Detect which cell encompasses the target text, then output its (x, y) center coordinate. 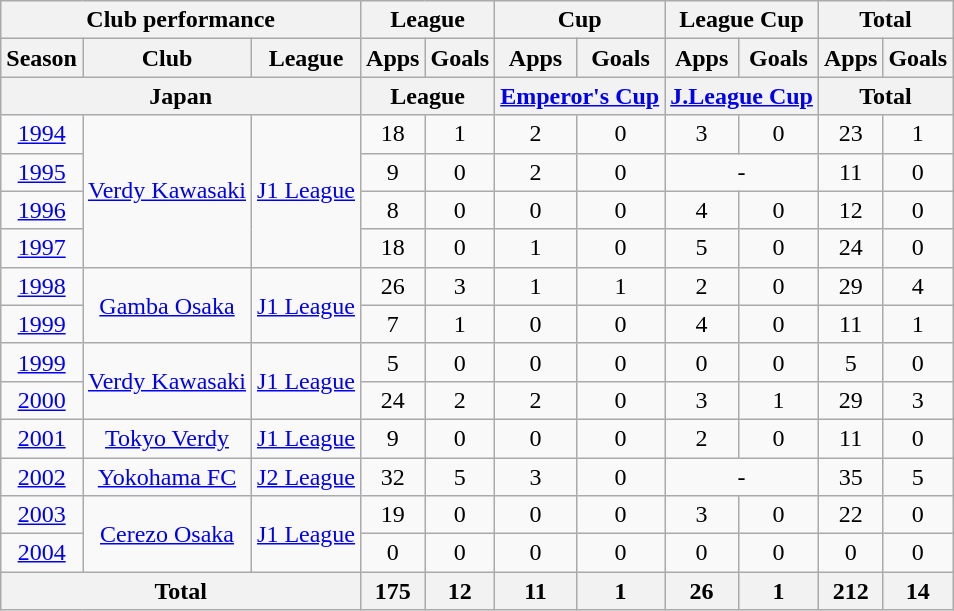
2001 (42, 438)
Yokohama FC (166, 477)
J2 League (306, 477)
14 (918, 591)
J.League Cup (742, 96)
1997 (42, 248)
Japan (181, 96)
Club (166, 58)
1996 (42, 210)
Season (42, 58)
1995 (42, 172)
2002 (42, 477)
2003 (42, 515)
2004 (42, 553)
Cerezo Osaka (166, 534)
7 (393, 324)
1994 (42, 134)
Gamba Osaka (166, 305)
175 (393, 591)
22 (850, 515)
Tokyo Verdy (166, 438)
Emperor's Cup (580, 96)
League Cup (742, 20)
Cup (580, 20)
19 (393, 515)
32 (393, 477)
212 (850, 591)
8 (393, 210)
2000 (42, 400)
1998 (42, 286)
35 (850, 477)
23 (850, 134)
Club performance (181, 20)
